Extract the [X, Y] coordinate from the center of the cell holding the provided text.  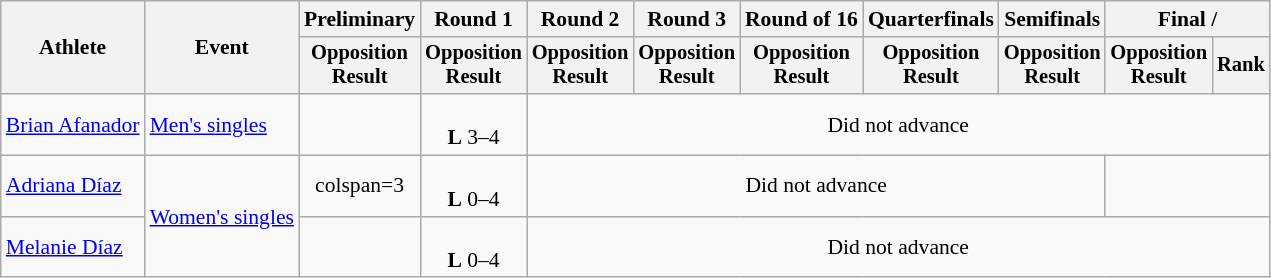
Preliminary [360, 19]
Men's singles [222, 124]
Final / [1187, 19]
Brian Afanador [73, 124]
Melanie Díaz [73, 248]
Round of 16 [802, 19]
Athlete [73, 48]
Round 1 [474, 19]
Semifinals [1052, 19]
Adriana Díaz [73, 186]
Women's singles [222, 217]
Rank [1241, 66]
Event [222, 48]
Round 3 [686, 19]
colspan=3 [360, 186]
Round 2 [580, 19]
L 3–4 [474, 124]
Quarterfinals [931, 19]
